Pinpoint the cell where the given text exists, returning its (X, Y) midpoint coordinate. 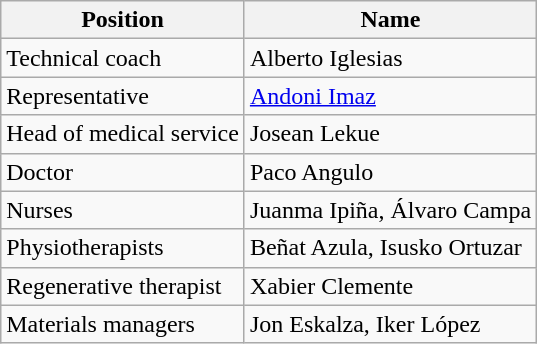
Beñat Azula, Isusko Ortuzar (390, 248)
Materials managers (123, 324)
Josean Lekue (390, 134)
Alberto Iglesias (390, 58)
Juanma Ipiña, Álvaro Campa (390, 210)
Andoni Imaz (390, 96)
Nurses (123, 210)
Physiotherapists (123, 248)
Regenerative therapist (123, 286)
Head of medical service (123, 134)
Xabier Clemente (390, 286)
Paco Angulo (390, 172)
Representative (123, 96)
Position (123, 20)
Technical coach (123, 58)
Doctor (123, 172)
Jon Eskalza, Iker López (390, 324)
Name (390, 20)
